Scan for the cell matching the given text and deliver its [X, Y] coordinate at center. 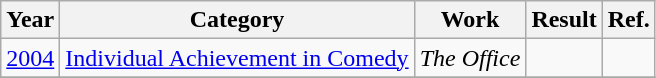
Ref. [628, 20]
Result [564, 20]
Year [30, 20]
Individual Achievement in Comedy [237, 58]
The Office [470, 58]
Work [470, 20]
Category [237, 20]
2004 [30, 58]
